Return [X, Y] of the center of cell containing provided text 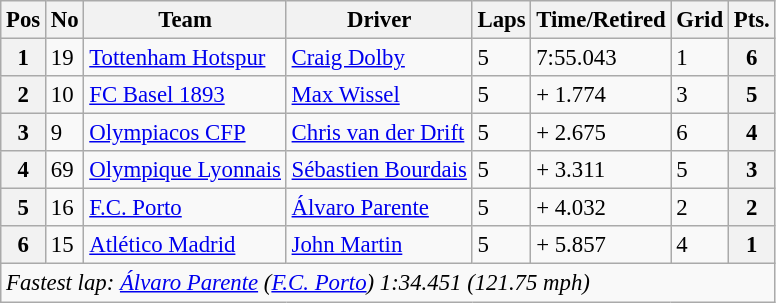
Pos [24, 20]
F.C. Porto [185, 208]
Sébastien Bourdais [379, 170]
16 [65, 208]
+ 1.774 [601, 95]
Chris van der Drift [379, 133]
Fastest lap: Álvaro Parente (F.C. Porto) 1:34.451 (121.75 mph) [388, 283]
No [65, 20]
+ 4.032 [601, 208]
Pts. [752, 20]
+ 2.675 [601, 133]
FC Basel 1893 [185, 95]
7:55.043 [601, 58]
+ 5.857 [601, 245]
9 [65, 133]
John Martin [379, 245]
19 [65, 58]
Driver [379, 20]
Craig Dolby [379, 58]
10 [65, 95]
15 [65, 245]
Laps [502, 20]
Atlético Madrid [185, 245]
Grid [700, 20]
+ 3.311 [601, 170]
Olympiacos CFP [185, 133]
69 [65, 170]
Max Wissel [379, 95]
Time/Retired [601, 20]
Tottenham Hotspur [185, 58]
Olympique Lyonnais [185, 170]
Team [185, 20]
Álvaro Parente [379, 208]
